Search for the cell housing the specified text and yield its (X, Y) center coordinate. 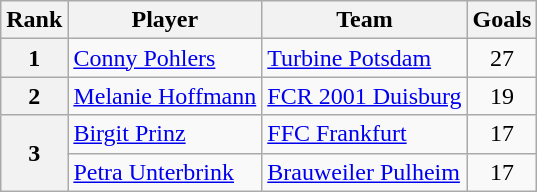
Melanie Hoffmann (165, 96)
Team (364, 20)
27 (502, 58)
FFC Frankfurt (364, 134)
Turbine Potsdam (364, 58)
19 (502, 96)
Brauweiler Pulheim (364, 172)
3 (34, 153)
Birgit Prinz (165, 134)
2 (34, 96)
Player (165, 20)
FCR 2001 Duisburg (364, 96)
1 (34, 58)
Conny Pohlers (165, 58)
Rank (34, 20)
Goals (502, 20)
Petra Unterbrink (165, 172)
